Extract the [X, Y] coordinate from the center of the cell holding the provided text.  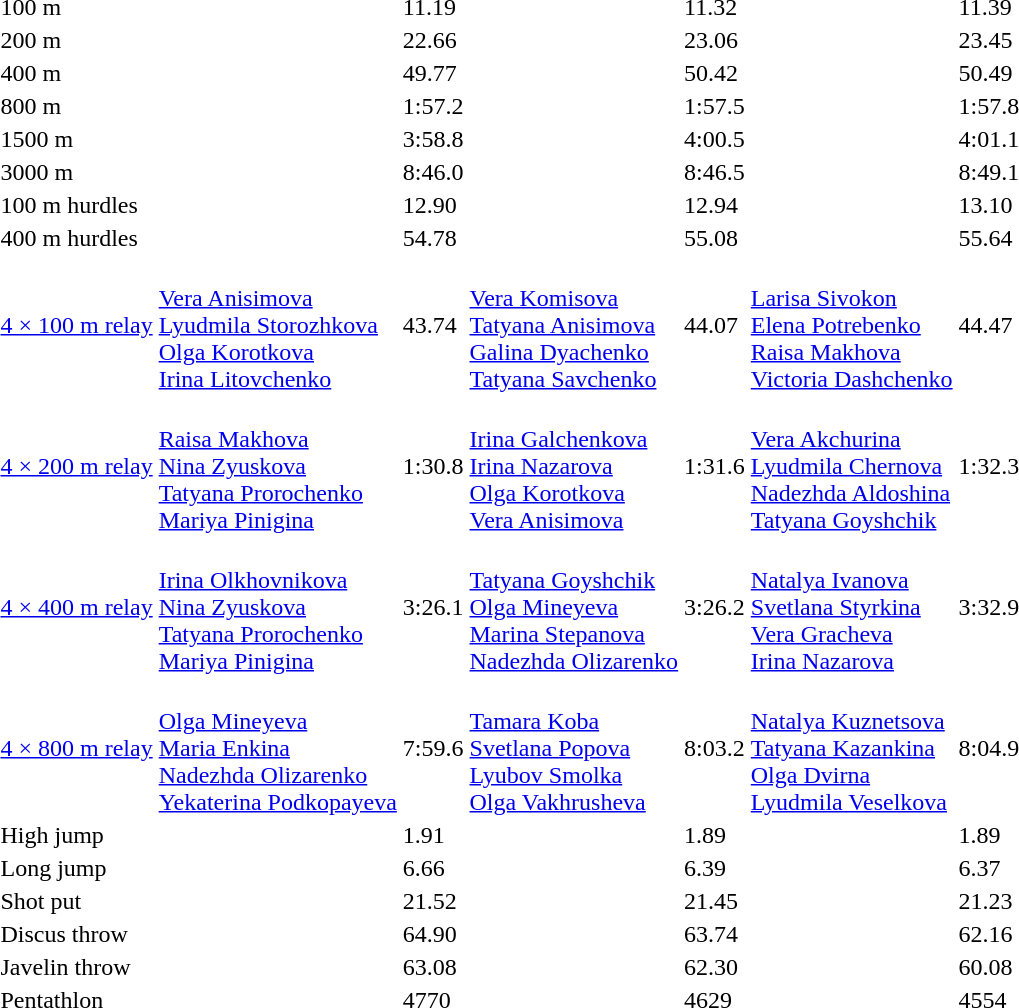
23.06 [715, 40]
Vera AkchurinaLyudmila ChernovaNadezhda AldoshinaTatyana Goyshchik [852, 466]
12.90 [433, 205]
6.66 [433, 868]
21.52 [433, 901]
62.30 [715, 967]
Tamara KobaSvetlana PopovaLyubov SmolkaOlga Vakhrusheva [574, 748]
1:57.2 [433, 106]
Vera KomisovaTatyana AnisimovaGalina DyachenkoTatyana Savchenko [574, 325]
4:00.5 [715, 139]
64.90 [433, 934]
Vera AnisimovaLyudmila StorozhkovaOlga KorotkovaIrina Litovchenko [278, 325]
54.78 [433, 238]
6.39 [715, 868]
63.08 [433, 967]
8:46.0 [433, 172]
1:57.5 [715, 106]
Natalya IvanovaSvetlana StyrkinaVera GrachevaIrina Nazarova [852, 607]
Irina GalchenkovaIrina NazarovaOlga KorotkovaVera Anisimova [574, 466]
44.07 [715, 325]
21.45 [715, 901]
Irina OlkhovnikovaNina ZyuskovaTatyana ProrochenkoMariya Pinigina [278, 607]
55.08 [715, 238]
Tatyana GoyshchikOlga MineyevaMarina StepanovaNadezhda Olizarenko [574, 607]
22.66 [433, 40]
43.74 [433, 325]
Olga MineyevaMaria EnkinaNadezhda OlizarenkoYekaterina Podkopayeva [278, 748]
Larisa SivokonElena PotrebenkoRaisa MakhovaVictoria Dashchenko [852, 325]
8:46.5 [715, 172]
50.42 [715, 73]
49.77 [433, 73]
1:30.8 [433, 466]
1.89 [715, 835]
1.91 [433, 835]
12.94 [715, 205]
7:59.6 [433, 748]
Natalya KuznetsovaTatyana KazankinaOlga DvirnaLyudmila Veselkova [852, 748]
63.74 [715, 934]
3:26.1 [433, 607]
1:31.6 [715, 466]
3:26.2 [715, 607]
Raisa MakhovaNina ZyuskovaTatyana ProrochenkoMariya Pinigina [278, 466]
8:03.2 [715, 748]
3:58.8 [433, 139]
